Return [X, Y] of the center of cell containing provided text 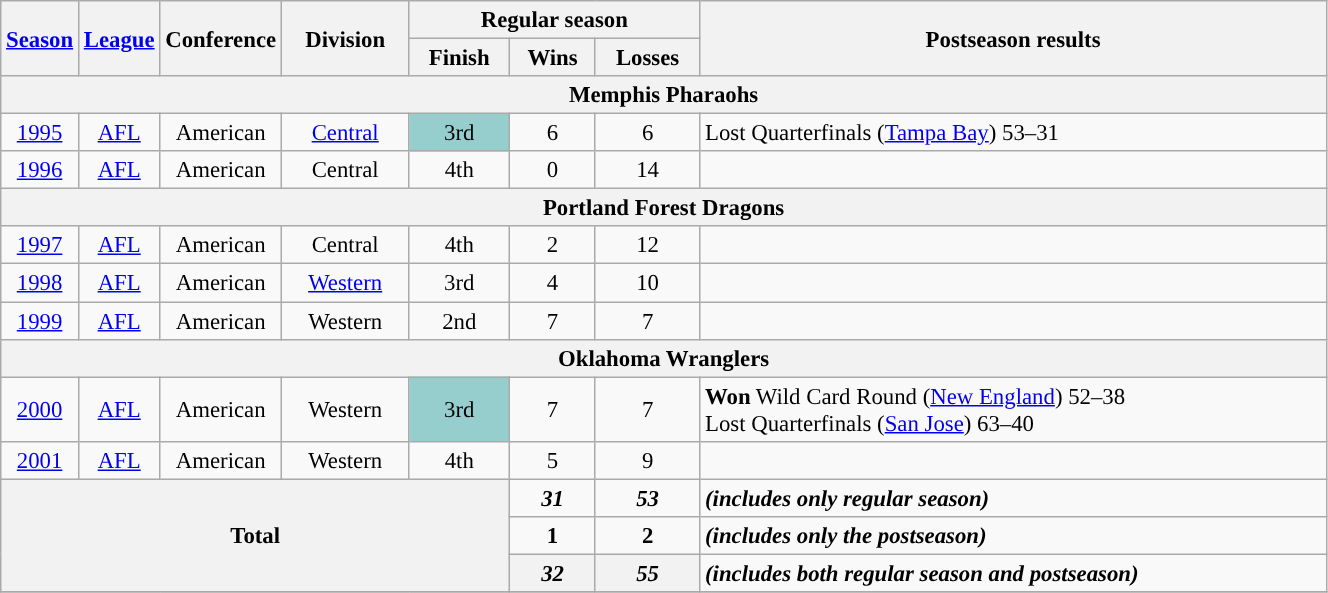
Wins [553, 58]
4 [553, 283]
League [118, 38]
(includes only regular season) [1014, 498]
9 [647, 460]
Total [256, 536]
1999 [40, 321]
14 [647, 170]
1996 [40, 170]
Regular season [554, 20]
1997 [40, 245]
32 [553, 573]
Lost Quarterfinals (Tampa Bay) 53–31 [1014, 133]
2001 [40, 460]
(includes only the postseason) [1014, 536]
Oklahoma Wranglers [664, 358]
1995 [40, 133]
53 [647, 498]
Won Wild Card Round (New England) 52–38 Lost Quarterfinals (San Jose) 63–40 [1014, 410]
5 [553, 460]
31 [553, 498]
12 [647, 245]
1998 [40, 283]
Division [344, 38]
(includes both regular season and postseason) [1014, 573]
Memphis Pharaohs [664, 95]
Postseason results [1014, 38]
10 [647, 283]
Season [40, 38]
Conference [221, 38]
0 [553, 170]
2nd [460, 321]
Finish [460, 58]
Portland Forest Dragons [664, 208]
2000 [40, 410]
1 [553, 536]
55 [647, 573]
Losses [647, 58]
